Provide the [X, Y] coordinate of the cell's center where the given text is located.  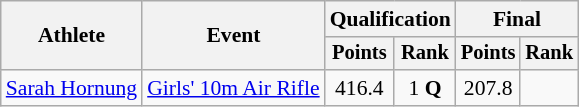
Event [234, 36]
Sarah Hornung [72, 88]
Final [517, 19]
Athlete [72, 36]
Girls' 10m Air Rifle [234, 88]
1 Q [425, 88]
207.8 [488, 88]
416.4 [360, 88]
Qualification [390, 19]
